Capture the cell that displays the provided text and extract its [x, y] central coordinate. 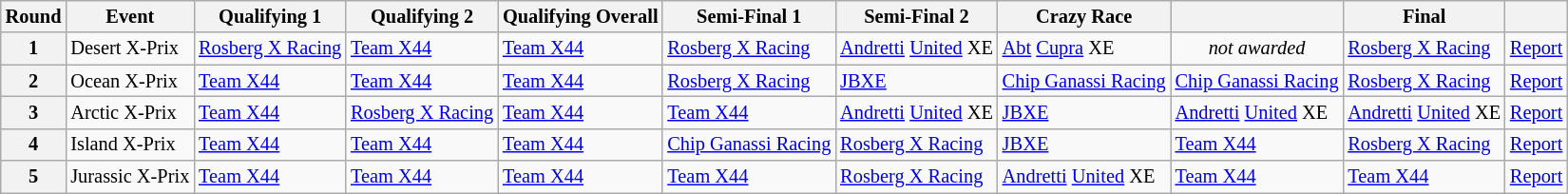
not awarded [1257, 48]
3 [34, 112]
1 [34, 48]
Jurassic X-Prix [129, 177]
Final [1424, 16]
Qualifying 2 [422, 16]
4 [34, 145]
Crazy Race [1084, 16]
Abt Cupra XE [1084, 48]
Ocean X-Prix [129, 81]
Desert X-Prix [129, 48]
Qualifying Overall [580, 16]
Semi-Final 1 [749, 16]
2 [34, 81]
5 [34, 177]
Semi-Final 2 [916, 16]
Event [129, 16]
Qualifying 1 [270, 16]
Arctic X-Prix [129, 112]
Island X-Prix [129, 145]
Round [34, 16]
